Pinpoint the cell where the given text exists, returning its [x, y] midpoint coordinate. 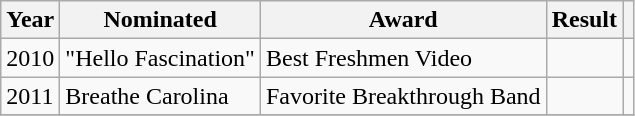
"Hello Fascination" [160, 58]
2010 [30, 58]
Nominated [160, 20]
Favorite Breakthrough Band [403, 96]
Breathe Carolina [160, 96]
Year [30, 20]
Award [403, 20]
2011 [30, 96]
Best Freshmen Video [403, 58]
Result [584, 20]
